Locate the cell with the specified text and output its [x, y] center coordinate. 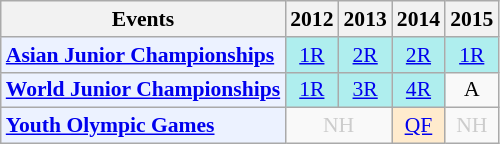
Asian Junior Championships [143, 55]
Youth Olympic Games [143, 126]
QF [418, 126]
2015 [472, 19]
4R [418, 90]
Events [143, 19]
World Junior Championships [143, 90]
2013 [366, 19]
2012 [312, 19]
3R [366, 90]
A [472, 90]
2014 [418, 19]
